Provide the [x, y] coordinate of the cell's center where the given text is located.  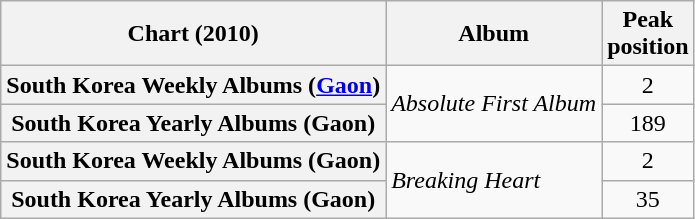
Peakposition [648, 34]
Absolute First Album [494, 104]
189 [648, 123]
Album [494, 34]
Breaking Heart [494, 180]
Chart (2010) [194, 34]
35 [648, 199]
